Capture the cell that displays the provided text and extract its [x, y] central coordinate. 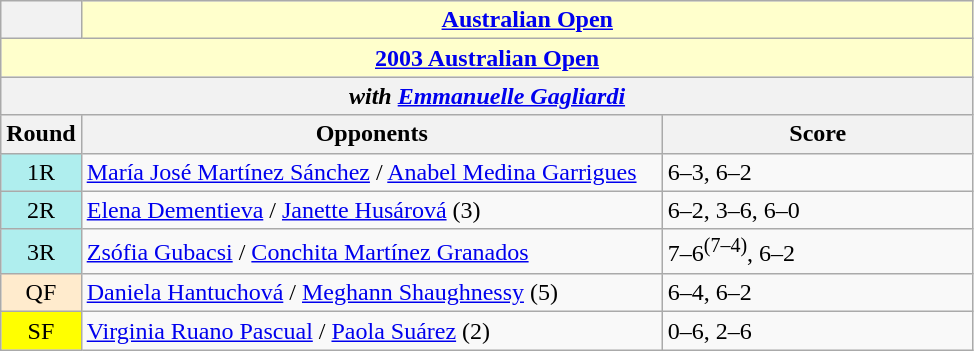
6–3, 6–2 [818, 172]
Virginia Ruano Pascual / Paola Suárez (2) [372, 331]
SF [41, 331]
6–2, 3–6, 6–0 [818, 210]
Round [41, 134]
Elena Dementieva / Janette Husárová (3) [372, 210]
6–4, 6–2 [818, 293]
María José Martínez Sánchez / Anabel Medina Garrigues [372, 172]
1R [41, 172]
Zsófia Gubacsi / Conchita Martínez Granados [372, 252]
0–6, 2–6 [818, 331]
Opponents [372, 134]
Daniela Hantuchová / Meghann Shaughnessy (5) [372, 293]
Score [818, 134]
2003 Australian Open [488, 58]
QF [41, 293]
2R [41, 210]
with Emmanuelle Gagliardi [488, 96]
Australian Open [527, 20]
7–6(7–4), 6–2 [818, 252]
3R [41, 252]
